Scan for the cell matching the given text and deliver its [X, Y] coordinate at center. 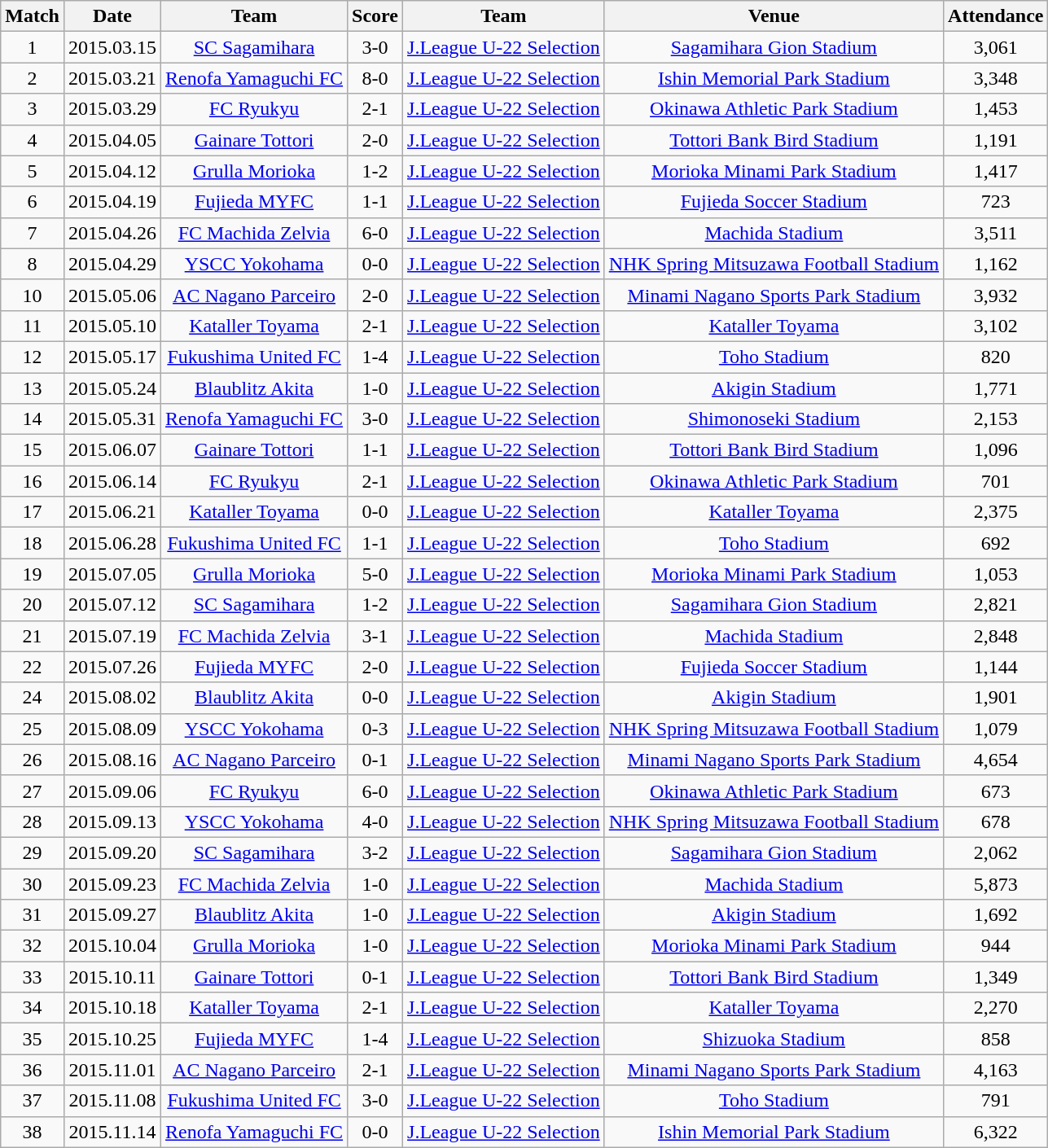
2015.05.24 [112, 388]
1,053 [996, 574]
2015.08.09 [112, 729]
2015.09.20 [112, 852]
Venue [774, 16]
4,654 [996, 760]
2015.10.11 [112, 977]
2015.07.19 [112, 636]
33 [33, 977]
27 [33, 791]
Date [112, 16]
6,322 [996, 1132]
2015.06.07 [112, 450]
32 [33, 946]
4-0 [375, 822]
2015.08.16 [112, 760]
3,511 [996, 233]
2,848 [996, 636]
2015.03.15 [112, 47]
2,375 [996, 512]
2,153 [996, 419]
28 [33, 822]
2015.03.21 [112, 78]
701 [996, 481]
2015.09.27 [112, 915]
1,901 [996, 698]
4 [33, 140]
1,771 [996, 388]
15 [33, 450]
5 [33, 171]
2015.09.13 [112, 822]
16 [33, 481]
2015.05.06 [112, 295]
3,061 [996, 47]
4,163 [996, 1070]
692 [996, 543]
2015.10.25 [112, 1039]
2,270 [996, 1008]
2015.06.21 [112, 512]
2015.07.26 [112, 667]
2015.10.18 [112, 1008]
3,348 [996, 78]
25 [33, 729]
1,191 [996, 140]
2015.03.29 [112, 109]
2015.06.14 [112, 481]
36 [33, 1070]
2015.05.31 [112, 419]
723 [996, 202]
2015.08.02 [112, 698]
944 [996, 946]
14 [33, 419]
3-2 [375, 852]
19 [33, 574]
2015.05.10 [112, 326]
Shizuoka Stadium [774, 1039]
30 [33, 883]
1,692 [996, 915]
18 [33, 543]
26 [33, 760]
12 [33, 357]
Match [33, 16]
1,162 [996, 264]
31 [33, 915]
678 [996, 822]
2015.11.01 [112, 1070]
1,079 [996, 729]
1,453 [996, 109]
22 [33, 667]
2015.04.26 [112, 233]
2,821 [996, 605]
1,417 [996, 171]
Shimonoseki Stadium [774, 419]
2015.04.12 [112, 171]
29 [33, 852]
3,102 [996, 326]
37 [33, 1101]
1,349 [996, 977]
17 [33, 512]
0-3 [375, 729]
10 [33, 295]
20 [33, 605]
13 [33, 388]
2015.04.29 [112, 264]
3,932 [996, 295]
1,144 [996, 667]
5-0 [375, 574]
791 [996, 1101]
11 [33, 326]
2015.11.14 [112, 1132]
2015.04.05 [112, 140]
2 [33, 78]
3-1 [375, 636]
2015.09.06 [112, 791]
7 [33, 233]
2015.11.08 [112, 1101]
673 [996, 791]
24 [33, 698]
1 [33, 47]
34 [33, 1008]
8-0 [375, 78]
820 [996, 357]
2015.09.23 [112, 883]
Score [375, 16]
38 [33, 1132]
2015.07.05 [112, 574]
2015.07.12 [112, 605]
8 [33, 264]
35 [33, 1039]
2015.05.17 [112, 357]
1,096 [996, 450]
2015.06.28 [112, 543]
2,062 [996, 852]
858 [996, 1039]
2015.04.19 [112, 202]
Attendance [996, 16]
3 [33, 109]
6 [33, 202]
5,873 [996, 883]
2015.10.04 [112, 946]
21 [33, 636]
